Capture the cell that displays the provided text and extract its [x, y] central coordinate. 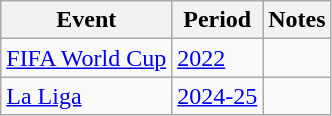
2024-25 [218, 96]
Period [218, 20]
FIFA World Cup [86, 58]
2022 [218, 58]
La Liga [86, 96]
Event [86, 20]
Notes [297, 20]
